From the cell containing the given text, extract its center point as [X, Y] coordinate. 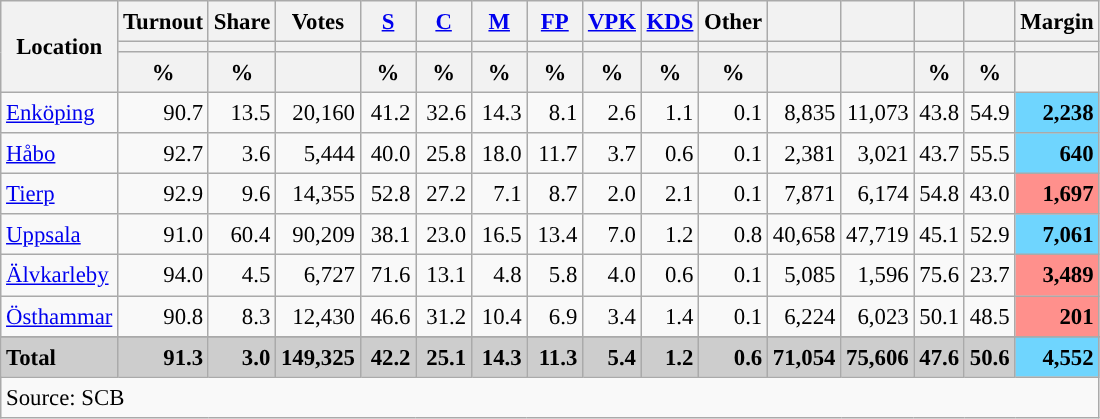
91.0 [164, 234]
47,719 [878, 234]
5.8 [555, 276]
45.1 [939, 234]
23.7 [989, 276]
42.2 [388, 356]
8.7 [555, 194]
1.1 [670, 114]
8.3 [242, 316]
90.8 [164, 316]
4.0 [612, 276]
Tierp [60, 194]
13.1 [444, 276]
Uppsala [60, 234]
2.0 [612, 194]
Location [60, 47]
55.5 [989, 154]
3.4 [612, 316]
4,552 [1057, 356]
0.8 [734, 234]
48.5 [989, 316]
40,658 [804, 234]
25.8 [444, 154]
Votes [318, 22]
32.6 [444, 114]
5.4 [612, 356]
90.7 [164, 114]
52.8 [388, 194]
2.1 [670, 194]
6,174 [878, 194]
11.3 [555, 356]
91.3 [164, 356]
7,061 [1057, 234]
90,209 [318, 234]
3,021 [878, 154]
50.6 [989, 356]
7.0 [612, 234]
KDS [670, 22]
1,596 [878, 276]
2.6 [612, 114]
Source: SCB [550, 398]
50.1 [939, 316]
6,727 [318, 276]
Other [734, 22]
16.5 [499, 234]
201 [1057, 316]
5,085 [804, 276]
43.7 [939, 154]
2,381 [804, 154]
12,430 [318, 316]
5,444 [318, 154]
8.1 [555, 114]
43.0 [989, 194]
Turnout [164, 22]
3.6 [242, 154]
75.6 [939, 276]
Östhammar [60, 316]
9.6 [242, 194]
10.4 [499, 316]
VPK [612, 22]
7.1 [499, 194]
149,325 [318, 356]
92.7 [164, 154]
640 [1057, 154]
4.8 [499, 276]
Håbo [60, 154]
41.2 [388, 114]
Älvkarleby [60, 276]
11,073 [878, 114]
75,606 [878, 356]
54.8 [939, 194]
71,054 [804, 356]
92.9 [164, 194]
18.0 [499, 154]
7,871 [804, 194]
31.2 [444, 316]
6.9 [555, 316]
Enköping [60, 114]
Share [242, 22]
13.5 [242, 114]
2,238 [1057, 114]
14,355 [318, 194]
1.4 [670, 316]
71.6 [388, 276]
27.2 [444, 194]
38.1 [388, 234]
3,489 [1057, 276]
20,160 [318, 114]
23.0 [444, 234]
3.7 [612, 154]
8,835 [804, 114]
11.7 [555, 154]
FP [555, 22]
25.1 [444, 356]
M [499, 22]
54.9 [989, 114]
C [444, 22]
94.0 [164, 276]
6,224 [804, 316]
4.5 [242, 276]
46.6 [388, 316]
6,023 [878, 316]
47.6 [939, 356]
52.9 [989, 234]
Margin [1057, 22]
1,697 [1057, 194]
13.4 [555, 234]
40.0 [388, 154]
Total [60, 356]
3.0 [242, 356]
S [388, 22]
60.4 [242, 234]
43.8 [939, 114]
